Locate the cell with the specified text and output its (x, y) center coordinate. 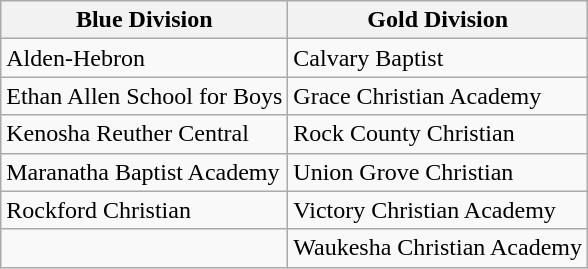
Rockford Christian (144, 210)
Alden-Hebron (144, 58)
Gold Division (438, 20)
Victory Christian Academy (438, 210)
Kenosha Reuther Central (144, 134)
Calvary Baptist (438, 58)
Maranatha Baptist Academy (144, 172)
Grace Christian Academy (438, 96)
Blue Division (144, 20)
Ethan Allen School for Boys (144, 96)
Union Grove Christian (438, 172)
Waukesha Christian Academy (438, 248)
Rock County Christian (438, 134)
